Pinpoint the cell where the given text exists, returning its [x, y] midpoint coordinate. 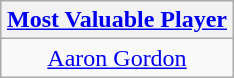
Most Valuable Player [116, 20]
Aaron Gordon [116, 58]
